Pinpoint the cell where the given text exists, returning its (X, Y) midpoint coordinate. 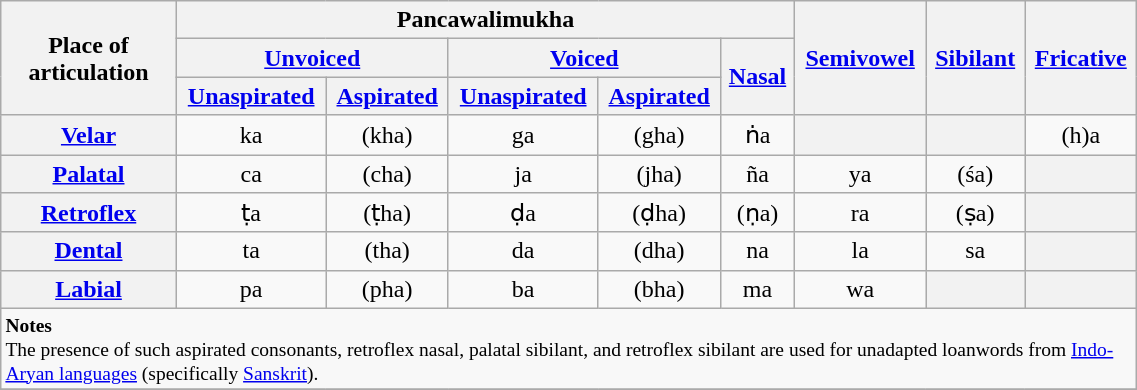
Semivowel (860, 58)
ma (757, 289)
Velar (89, 135)
Dental (89, 251)
ya (860, 173)
ta (251, 251)
ja (523, 173)
da (523, 251)
ka (251, 135)
ga (523, 135)
Pancawalimukha (485, 20)
(ṣa) (976, 213)
(tha) (387, 251)
Place of articulation (89, 58)
wa (860, 289)
Unvoiced (312, 58)
la (860, 251)
(cha) (387, 173)
ra (860, 213)
(dha) (659, 251)
Palatal (89, 173)
Fricative (1081, 58)
(kha) (387, 135)
ḍa (523, 213)
ña (757, 173)
(ṭha) (387, 213)
(śa) (976, 173)
sa (976, 251)
(ḍha) (659, 213)
ba (523, 289)
(ṇa) (757, 213)
(h)a (1081, 135)
(pha) (387, 289)
na (757, 251)
(jha) (659, 173)
ṭa (251, 213)
Retroflex (89, 213)
Nasal (757, 77)
ca (251, 173)
ṅa (757, 135)
Labial (89, 289)
Sibilant (976, 58)
(gha) (659, 135)
pa (251, 289)
(bha) (659, 289)
Voiced (584, 58)
